Provide the (x, y) coordinate of the cell's center where the given text is located.  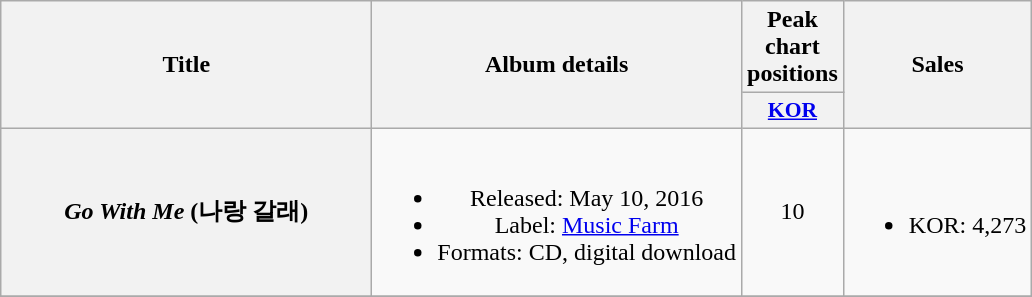
Title (186, 65)
Album details (557, 65)
Released: May 10, 2016Label: Music FarmFormats: CD, digital download (557, 212)
Go With Me (나랑 갈래) (186, 212)
KOR (793, 111)
Peak chart positions (793, 47)
10 (793, 212)
KOR: 4,273 (937, 212)
Sales (937, 65)
